Find where the given text appears and provide that cell's center as (x, y) coordinate. 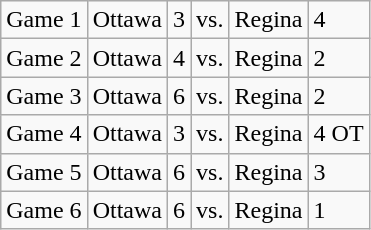
Game 1 (44, 20)
Game 2 (44, 58)
Game 5 (44, 172)
Game 3 (44, 96)
Game 4 (44, 134)
4 OT (338, 134)
1 (338, 210)
Game 6 (44, 210)
